Locate the cell with the specified text and output its (x, y) center coordinate. 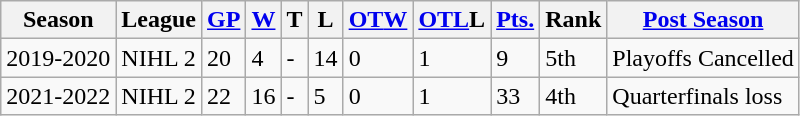
League (159, 20)
16 (264, 96)
Post Season (704, 20)
4 (264, 58)
Pts. (516, 20)
9 (516, 58)
33 (516, 96)
5th (574, 58)
Rank (574, 20)
4th (574, 96)
GP (224, 20)
2019-2020 (58, 58)
5 (326, 96)
20 (224, 58)
OTW (378, 20)
Playoffs Cancelled (704, 58)
L (326, 20)
22 (224, 96)
Quarterfinals loss (704, 96)
2021-2022 (58, 96)
W (264, 20)
14 (326, 58)
T (294, 20)
Season (58, 20)
OTLL (452, 20)
